Return the [X, Y] coordinate for the center point of the cell that contains the specified text.  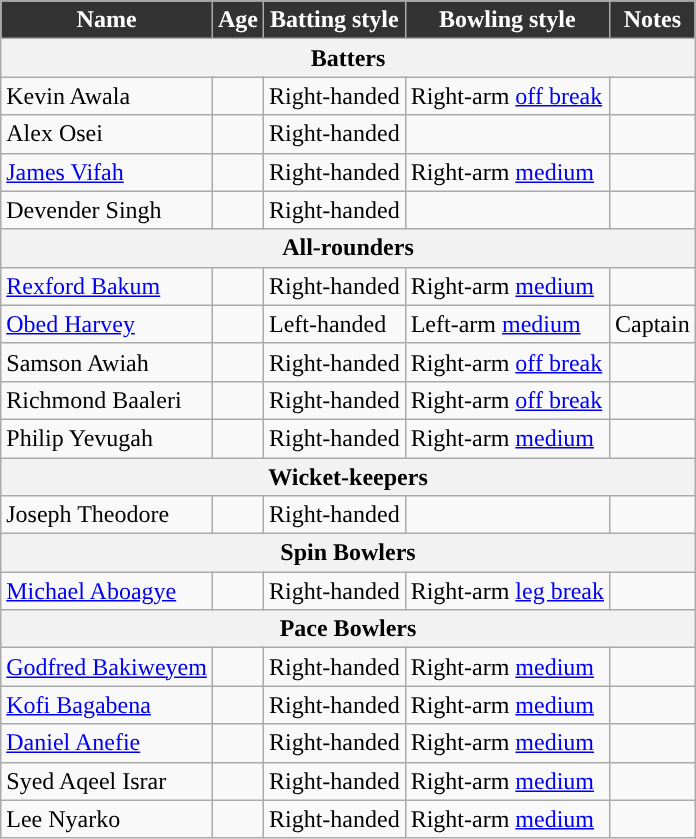
Kofi Bagabena [107, 705]
Batters [348, 58]
Obed Harvey [107, 324]
Bowling style [507, 20]
Syed Aqeel Israr [107, 781]
Philip Yevugah [107, 438]
James Vifah [107, 172]
Alex Osei [107, 134]
Spin Bowlers [348, 553]
Age [238, 20]
Right-arm leg break [507, 591]
Left-handed [334, 324]
Kevin Awala [107, 96]
Pace Bowlers [348, 629]
Daniel Anefie [107, 743]
Lee Nyarko [107, 819]
Notes [652, 20]
Name [107, 20]
Richmond Baaleri [107, 400]
Wicket-keepers [348, 477]
Joseph Theodore [107, 515]
Samson Awiah [107, 362]
Godfred Bakiweyem [107, 667]
Left-arm medium [507, 324]
All-rounders [348, 248]
Michael Aboagye [107, 591]
Devender Singh [107, 210]
Captain [652, 324]
Rexford Bakum [107, 286]
Batting style [334, 20]
